Output the [x, y] coordinate of the center of the cell containing the given text.  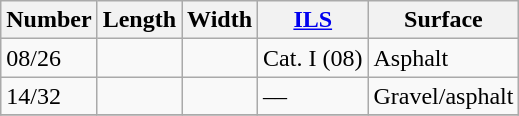
Gravel/asphalt [444, 96]
Number [49, 20]
Length [139, 20]
08/26 [49, 58]
Width [220, 20]
Surface [444, 20]
–– [313, 96]
14/32 [49, 96]
Cat. I (08) [313, 58]
ILS [313, 20]
Asphalt [444, 58]
